Find where the given text appears and provide that cell's center as [X, Y] coordinate. 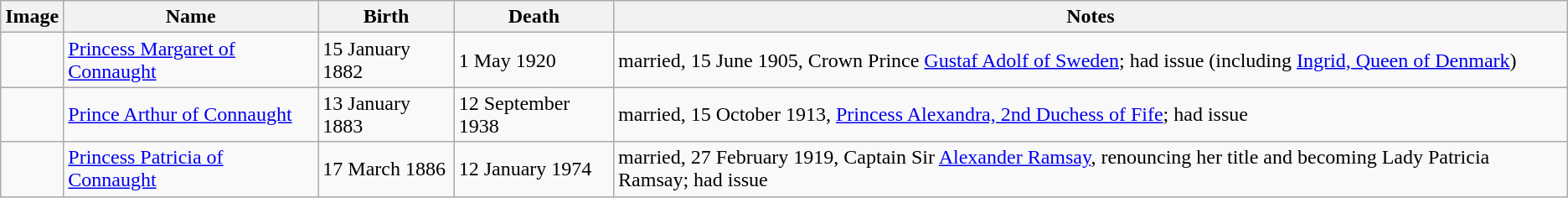
12 January 1974 [534, 169]
12 September 1938 [534, 114]
13 January 1883 [386, 114]
17 March 1886 [386, 169]
Name [191, 17]
Princess Margaret of Connaught [191, 60]
15 January 1882 [386, 60]
Death [534, 17]
Notes [1091, 17]
Image [32, 17]
Birth [386, 17]
married, 15 June 1905, Crown Prince Gustaf Adolf of Sweden; had issue (including Ingrid, Queen of Denmark) [1091, 60]
married, 15 October 1913, Princess Alexandra, 2nd Duchess of Fife; had issue [1091, 114]
Prince Arthur of Connaught [191, 114]
married, 27 February 1919, Captain Sir Alexander Ramsay, renouncing her title and becoming Lady Patricia Ramsay; had issue [1091, 169]
Princess Patricia of Connaught [191, 169]
1 May 1920 [534, 60]
